Pinpoint the cell where the given text exists, returning its (x, y) midpoint coordinate. 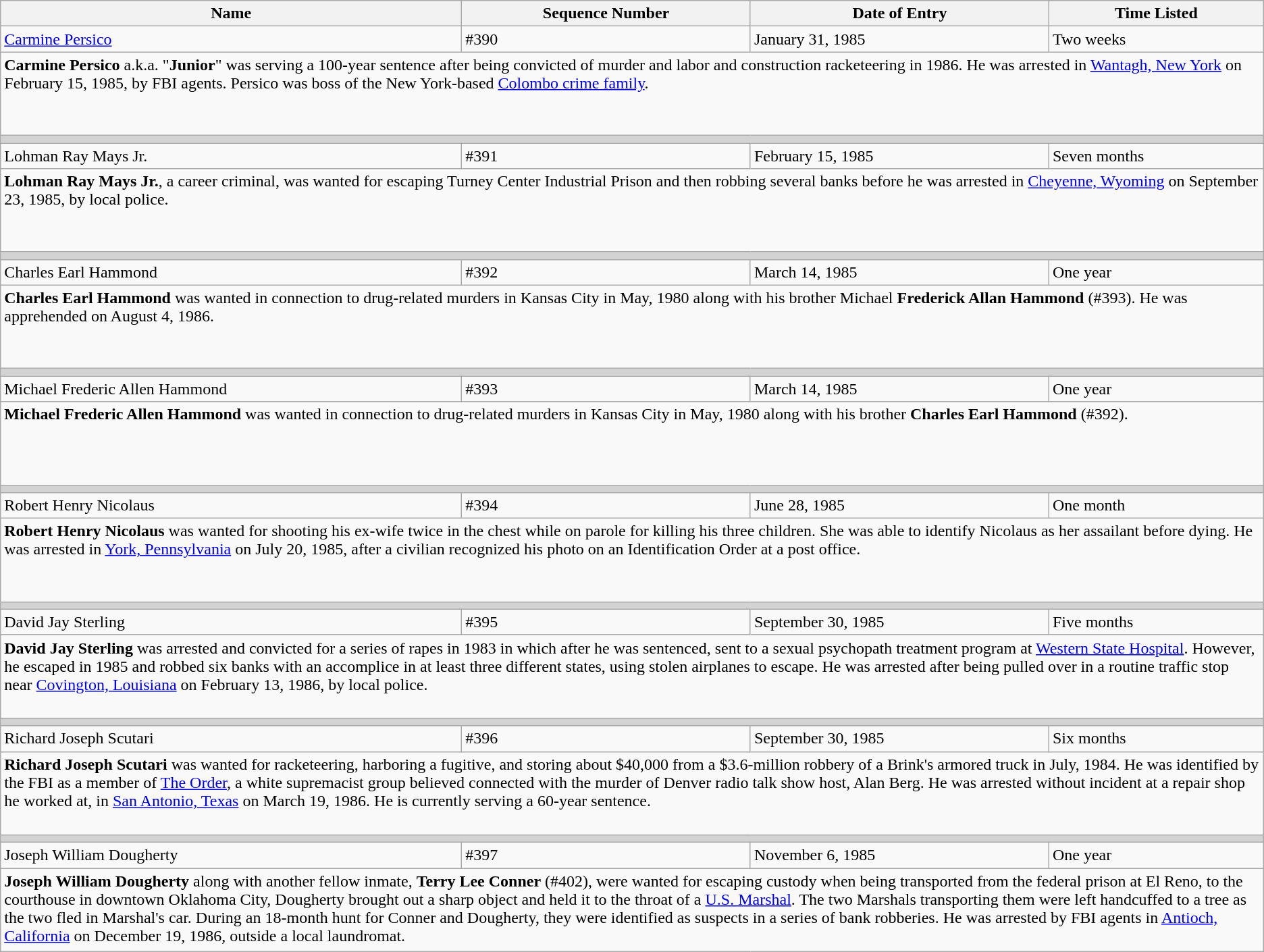
#395 (606, 622)
Carmine Persico (231, 39)
June 28, 1985 (899, 506)
Seven months (1156, 156)
Name (231, 14)
Five months (1156, 622)
#391 (606, 156)
#392 (606, 272)
Richard Joseph Scutari (231, 739)
#396 (606, 739)
November 6, 1985 (899, 855)
Time Listed (1156, 14)
Robert Henry Nicolaus (231, 506)
Charles Earl Hammond (231, 272)
#397 (606, 855)
Six months (1156, 739)
Joseph William Dougherty (231, 855)
Lohman Ray Mays Jr. (231, 156)
Date of Entry (899, 14)
#390 (606, 39)
Two weeks (1156, 39)
David Jay Sterling (231, 622)
#394 (606, 506)
Sequence Number (606, 14)
One month (1156, 506)
#393 (606, 389)
January 31, 1985 (899, 39)
Michael Frederic Allen Hammond (231, 389)
February 15, 1985 (899, 156)
